Find where the given text appears and provide that cell's center as [X, Y] coordinate. 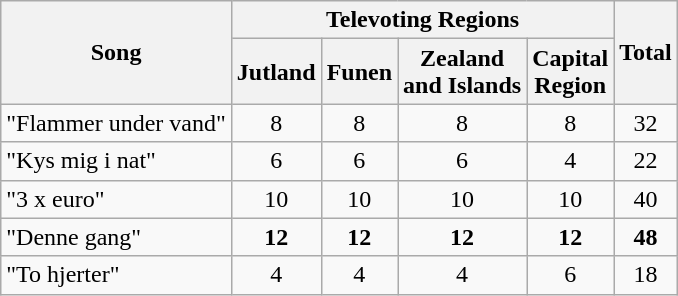
40 [646, 199]
"To hjerter" [116, 275]
Zealandand Islands [462, 72]
Song [116, 52]
"Denne gang" [116, 237]
"3 x euro" [116, 199]
Jutland [276, 72]
"Kys mig i nat" [116, 161]
18 [646, 275]
32 [646, 123]
48 [646, 237]
22 [646, 161]
"Flammer under vand" [116, 123]
CapitalRegion [570, 72]
Funen [359, 72]
Total [646, 52]
Televoting Regions [422, 20]
